From the cell containing the given text, extract its center point as (x, y) coordinate. 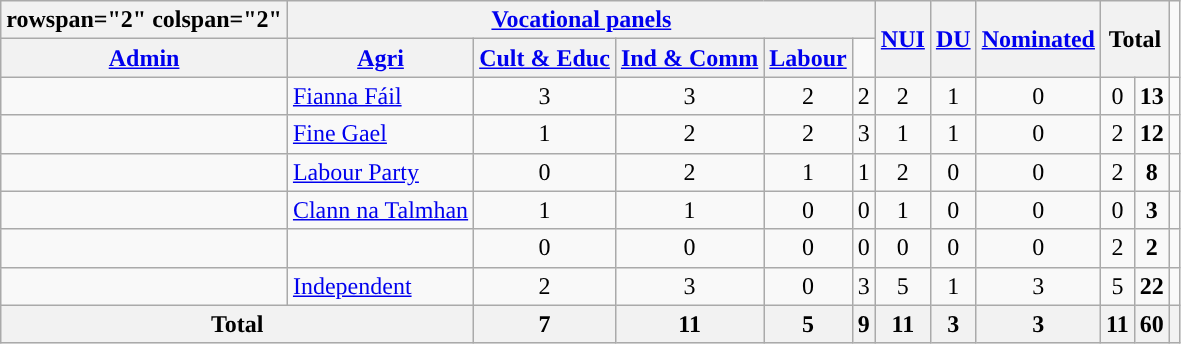
22 (1152, 286)
13 (1152, 96)
Independent (380, 286)
Cult & Educ (545, 58)
8 (1152, 172)
Agri (380, 58)
NUI (902, 39)
Nominated (1038, 39)
Labour Party (380, 172)
Fine Gael (380, 134)
Ind & Comm (689, 58)
Clann na Talmhan (380, 210)
Vocational panels (581, 20)
Fianna Fáil (380, 96)
12 (1152, 134)
DU (953, 39)
rowspan="2" colspan="2" (144, 20)
60 (1152, 324)
9 (864, 324)
Labour (808, 58)
Admin (144, 58)
7 (545, 324)
